From the cell containing the given text, extract its center point as [x, y] coordinate. 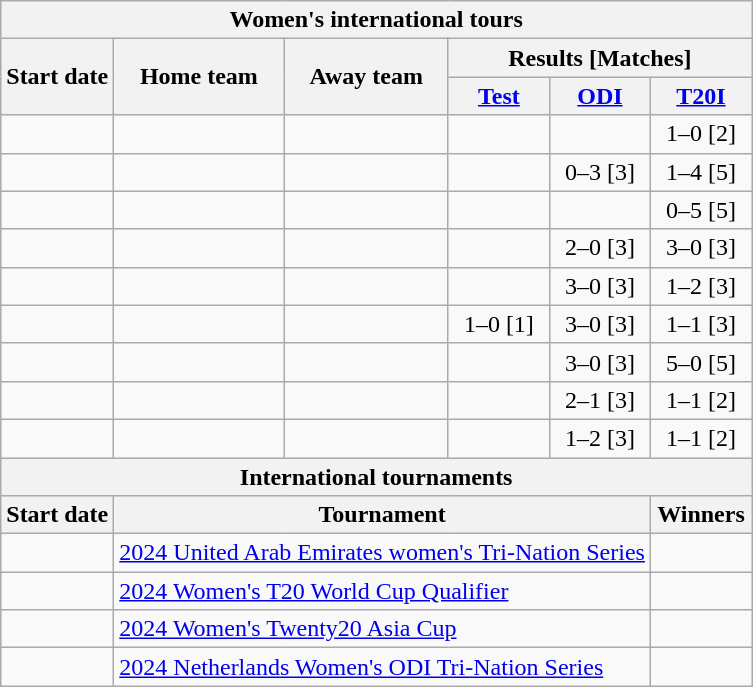
Women's international tours [376, 20]
1–0 [1] [498, 324]
2–0 [3] [600, 248]
2–1 [3] [600, 400]
1–1 [3] [700, 324]
T20I [700, 96]
Winners [700, 515]
2024 Women's T20 World Cup Qualifier [382, 591]
2024 Women's Twenty20 Asia Cup [382, 629]
1–0 [2] [700, 134]
Away team [366, 77]
0–5 [5] [700, 210]
2024 Netherlands Women's ODI Tri-Nation Series [382, 667]
1–4 [5] [700, 172]
Home team [199, 77]
Tournament [382, 515]
International tournaments [376, 477]
Results [Matches] [600, 58]
2024 United Arab Emirates women's Tri-Nation Series [382, 553]
0–3 [3] [600, 172]
ODI [600, 96]
Test [498, 96]
5–0 [5] [700, 362]
